For the text-containing cell, return its midpoint in [x, y] coordinate format. 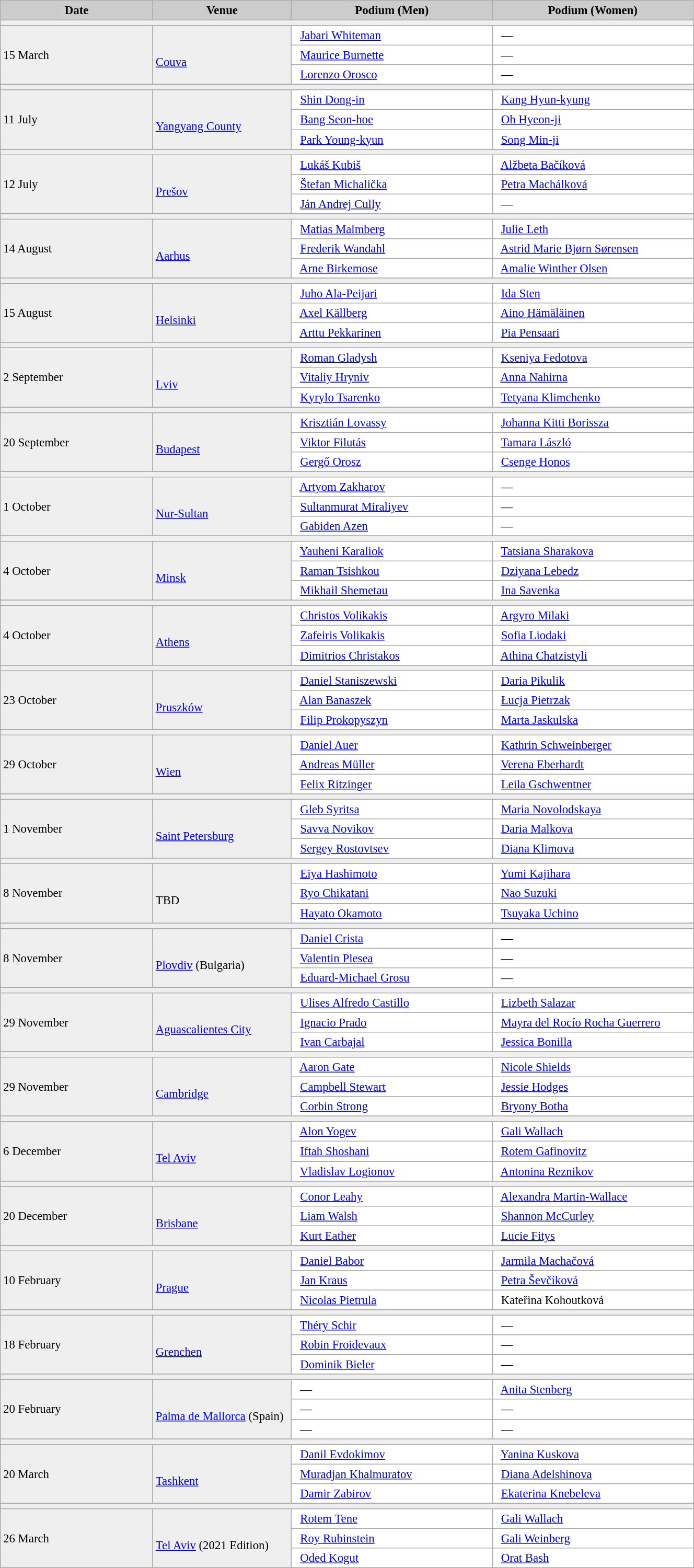
Bryony Botha [593, 1106]
Jabari Whiteman [392, 36]
Aarhus [222, 249]
Ekaterina Knebeleva [593, 1494]
Vladislav Logionov [392, 1171]
Daniel Staniszewski [392, 681]
Christos Volikakis [392, 616]
Wien [222, 764]
Tashkent [222, 1474]
Roy Rubinstein [392, 1538]
Yangyang County [222, 119]
Aaron Gate [392, 1067]
Sofia Liodaki [593, 636]
Julie Leth [593, 229]
Grenchen [222, 1345]
Alan Banaszek [392, 700]
Johanna Kitti Borissza [593, 422]
Rotem Tene [392, 1519]
6 December [77, 1151]
Minsk [222, 571]
Kseniya Fedotova [593, 358]
Štefan Michalička [392, 184]
Yanina Kuskova [593, 1454]
Petra Ševčíková [593, 1281]
Aguascalientes City [222, 1022]
Tetyana Klimchenko [593, 397]
Kurt Eather [392, 1236]
Petra Machálková [593, 184]
Yumi Kajihara [593, 874]
Pia Pensaari [593, 333]
Song Min-ji [593, 140]
Eduard-Michael Grosu [392, 978]
Brisbane [222, 1216]
Kateřina Kohoutková [593, 1300]
Raman Tsishkou [392, 571]
Valentin Plesea [392, 958]
Astrid Marie Bjørn Sørensen [593, 249]
Felix Ritzinger [392, 784]
20 December [77, 1216]
Conor Leahy [392, 1196]
Couva [222, 55]
Daniel Crista [392, 938]
Danil Evdokimov [392, 1454]
Prague [222, 1281]
Nicole Shields [593, 1067]
Hayato Okamoto [392, 913]
Viktor Filutás [392, 442]
20 February [77, 1409]
Oh Hyeon-ji [593, 120]
Vitaliy Hryniv [392, 378]
Ina Savenka [593, 591]
Alexandra Martin-Wallace [593, 1196]
Arttu Pekkarinen [392, 333]
Gabiden Azen [392, 526]
Verena Eberhardt [593, 765]
Lukáš Kubiš [392, 165]
Aino Hämäläinen [593, 313]
Pruszków [222, 700]
Diana Klimova [593, 849]
Helsinki [222, 314]
Nao Suzuki [593, 894]
Argyro Milaki [593, 616]
Yauheni Karaliok [392, 551]
Plovdiv (Bulgaria) [222, 958]
2 September [77, 377]
TBD [222, 894]
Dziyana Lebedz [593, 571]
Daria Malkova [593, 829]
Lizbeth Salazar [593, 1003]
1 November [77, 829]
Tel Aviv (2021 Edition) [222, 1539]
Łucja Pietrzak [593, 700]
Kyrylo Tsarenko [392, 397]
Antonina Reznikov [593, 1171]
Venue [222, 10]
Gali Weinberg [593, 1538]
Tatsiana Sharakova [593, 551]
Alon Yogev [392, 1132]
15 March [77, 55]
Ján Andrej Cully [392, 204]
Kathrin Schweinberger [593, 745]
Sergey Rostovtsev [392, 849]
Prešov [222, 184]
Juho Ala-Peijari [392, 294]
Sultanmurat Miraliyev [392, 506]
Jessie Hodges [593, 1087]
Matias Malmberg [392, 229]
10 February [77, 1281]
Athina Chatzistyli [593, 655]
Alžbeta Bačíková [593, 165]
Ida Sten [593, 294]
20 September [77, 442]
Tel Aviv [222, 1151]
Podium (Women) [593, 10]
Lorenzo Orosco [392, 75]
Daniel Auer [392, 745]
Amalie Winther Olsen [593, 268]
Palma de Mallorca (Spain) [222, 1409]
Budapest [222, 442]
Savva Novikov [392, 829]
23 October [77, 700]
Oded Kogut [392, 1558]
Dominik Bieler [392, 1365]
Mayra del Rocío Rocha Guerrero [593, 1022]
Nicolas Pietrula [392, 1300]
Csenge Honos [593, 462]
1 October [77, 507]
Rotem Gafinovitz [593, 1151]
Ulises Alfredo Castillo [392, 1003]
Jarmila Machačová [593, 1261]
Muradjan Khalmuratov [392, 1474]
Leila Gschwentner [593, 784]
Orat Bash [593, 1558]
Ivan Carbajal [392, 1042]
Gergő Orosz [392, 462]
11 July [77, 119]
Ignacio Prado [392, 1022]
Anna Nahirna [593, 378]
Ryo Chikatani [392, 894]
Robin Froidevaux [392, 1345]
18 February [77, 1345]
Roman Gladysh [392, 358]
Marta Jaskulska [593, 720]
Gleb Syritsa [392, 810]
Eiya Hashimoto [392, 874]
Cambridge [222, 1087]
Saint Petersburg [222, 829]
Iftah Shoshani [392, 1151]
Park Young-kyun [392, 140]
Corbin Strong [392, 1106]
Daria Pikulik [593, 681]
Mikhail Shemetau [392, 591]
Artyom Zakharov [392, 487]
Dimitrios Christakos [392, 655]
Arne Birkemose [392, 268]
29 October [77, 764]
Maria Novolodskaya [593, 810]
Maurice Burnette [392, 55]
Bang Seon-hoe [392, 120]
15 August [77, 314]
Filip Prokopyszyn [392, 720]
Frederik Wandahl [392, 249]
Kang Hyun-kyung [593, 100]
Jessica Bonilla [593, 1042]
Théry Schir [392, 1325]
Daniel Babor [392, 1261]
Axel Källberg [392, 313]
12 July [77, 184]
Anita Stenberg [593, 1390]
Zafeiris Volikakis [392, 636]
Podium (Men) [392, 10]
Krisztián Lovassy [392, 422]
Athens [222, 636]
Lucie Fitys [593, 1236]
Damir Zabirov [392, 1494]
Lviv [222, 377]
Tamara László [593, 442]
Liam Walsh [392, 1216]
Jan Kraus [392, 1281]
Shannon McCurley [593, 1216]
26 March [77, 1539]
Campbell Stewart [392, 1087]
Nur-Sultan [222, 507]
Diana Adelshinova [593, 1474]
Date [77, 10]
Tsuyaka Uchino [593, 913]
20 March [77, 1474]
Shin Dong-in [392, 100]
Andreas Müller [392, 765]
14 August [77, 249]
